Detect which cell encompasses the target text, then output its [X, Y] center coordinate. 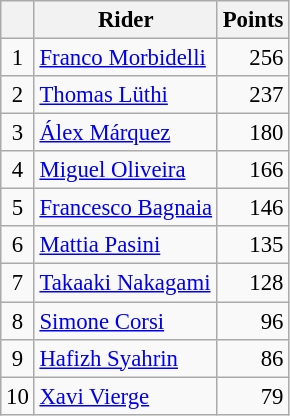
Hafizh Syahrin [126, 358]
3 [18, 133]
Francesco Bagnaia [126, 208]
128 [252, 283]
Xavi Vierge [126, 396]
Mattia Pasini [126, 245]
146 [252, 208]
Simone Corsi [126, 321]
96 [252, 321]
Franco Morbidelli [126, 58]
256 [252, 58]
86 [252, 358]
135 [252, 245]
Thomas Lüthi [126, 95]
8 [18, 321]
7 [18, 283]
79 [252, 396]
2 [18, 95]
6 [18, 245]
Miguel Oliveira [126, 170]
5 [18, 208]
4 [18, 170]
Álex Márquez [126, 133]
Rider [126, 20]
Takaaki Nakagami [126, 283]
10 [18, 396]
166 [252, 170]
Points [252, 20]
237 [252, 95]
9 [18, 358]
1 [18, 58]
180 [252, 133]
